Identify which cell holds the provided text, then report its (x, y) central coordinate. 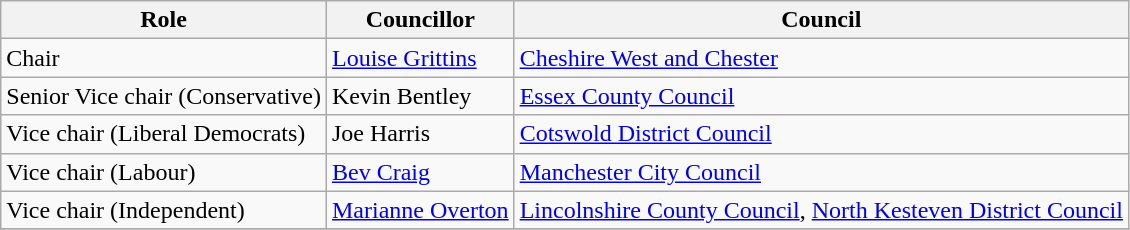
Vice chair (Liberal Democrats) (164, 134)
Councillor (420, 20)
Senior Vice chair (Conservative) (164, 96)
Role (164, 20)
Joe Harris (420, 134)
Vice chair (Independent) (164, 210)
Cotswold District Council (821, 134)
Kevin Bentley (420, 96)
Chair (164, 58)
Vice chair (Labour) (164, 172)
Manchester City Council (821, 172)
Lincolnshire County Council, North Kesteven District Council (821, 210)
Bev Craig (420, 172)
Louise Grittins (420, 58)
Council (821, 20)
Marianne Overton (420, 210)
Essex County Council (821, 96)
Cheshire West and Chester (821, 58)
